Search for the cell housing the specified text and yield its (X, Y) center coordinate. 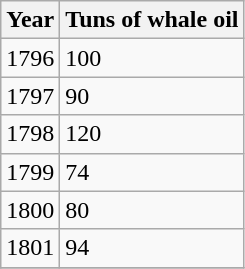
80 (152, 210)
1800 (30, 210)
1797 (30, 96)
94 (152, 248)
1796 (30, 58)
Tuns of whale oil (152, 20)
1801 (30, 248)
1798 (30, 134)
74 (152, 172)
1799 (30, 172)
120 (152, 134)
90 (152, 96)
100 (152, 58)
Year (30, 20)
